Determine the (X, Y) coordinate at the center of the cell enclosing the given text.  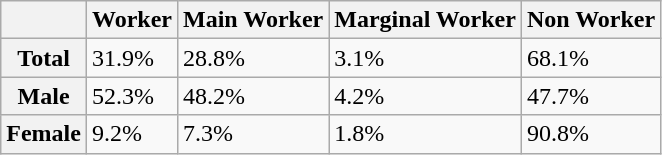
90.8% (590, 134)
48.2% (252, 96)
4.2% (426, 96)
68.1% (590, 58)
52.3% (132, 96)
47.7% (590, 96)
Main Worker (252, 20)
3.1% (426, 58)
1.8% (426, 134)
28.8% (252, 58)
7.3% (252, 134)
Female (44, 134)
Marginal Worker (426, 20)
Total (44, 58)
9.2% (132, 134)
31.9% (132, 58)
Male (44, 96)
Non Worker (590, 20)
Worker (132, 20)
